Output the (x, y) coordinate of the center of the cell containing the given text.  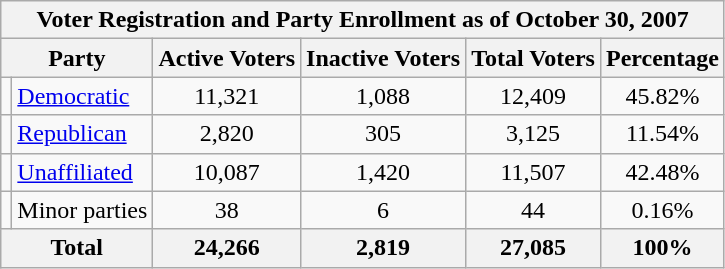
Percentage (662, 58)
45.82% (662, 96)
12,409 (534, 96)
0.16% (662, 210)
Democratic (82, 96)
Inactive Voters (384, 58)
Voter Registration and Party Enrollment as of October 30, 2007 (363, 20)
100% (662, 248)
10,087 (227, 172)
27,085 (534, 248)
Total Voters (534, 58)
Party (77, 58)
Total (77, 248)
Active Voters (227, 58)
11,507 (534, 172)
11,321 (227, 96)
2,819 (384, 248)
44 (534, 210)
Unaffiliated (82, 172)
38 (227, 210)
6 (384, 210)
1,088 (384, 96)
3,125 (534, 134)
1,420 (384, 172)
Minor parties (82, 210)
2,820 (227, 134)
Republican (82, 134)
305 (384, 134)
24,266 (227, 248)
11.54% (662, 134)
42.48% (662, 172)
